Identify which cell holds the provided text, then report its (x, y) central coordinate. 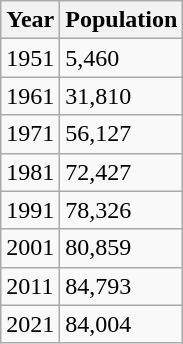
1961 (30, 96)
31,810 (122, 96)
2001 (30, 248)
2021 (30, 324)
84,793 (122, 286)
72,427 (122, 172)
84,004 (122, 324)
5,460 (122, 58)
78,326 (122, 210)
2011 (30, 286)
Year (30, 20)
1991 (30, 210)
1951 (30, 58)
Population (122, 20)
1981 (30, 172)
80,859 (122, 248)
56,127 (122, 134)
1971 (30, 134)
